Scan for the cell matching the given text and deliver its [X, Y] coordinate at center. 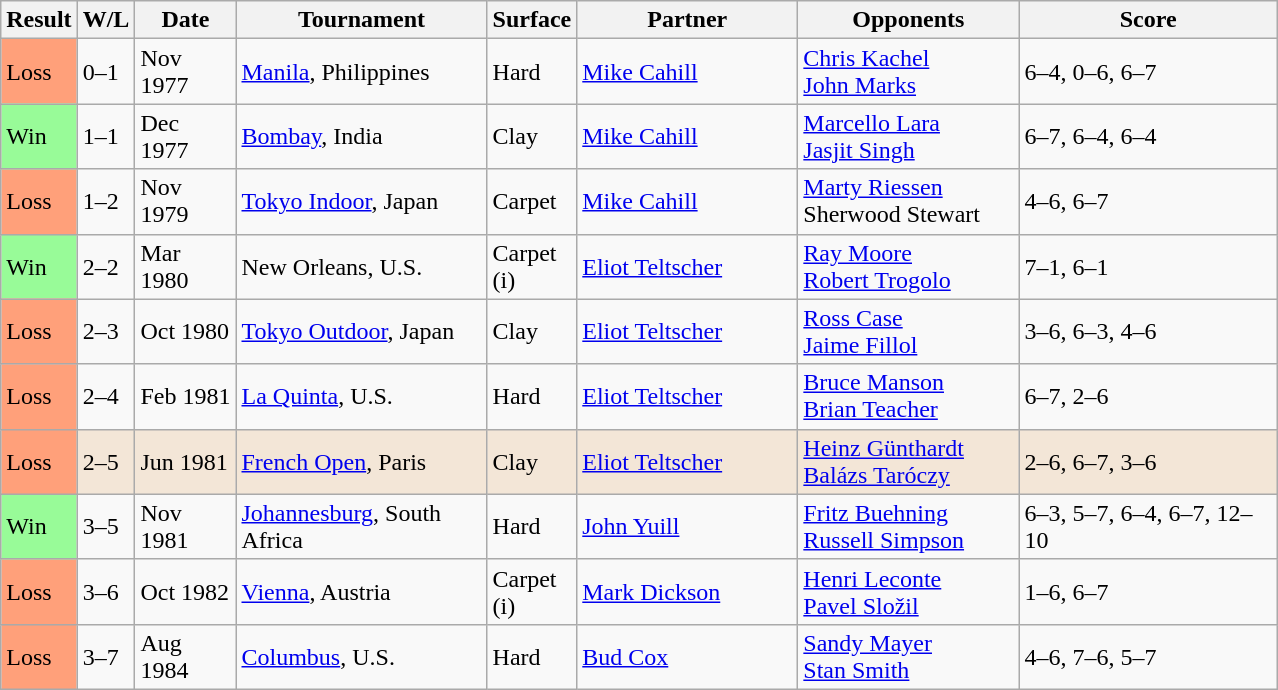
Surface [532, 20]
2–6, 6–7, 3–6 [1148, 462]
3–6, 6–3, 4–6 [1148, 332]
4–6, 6–7 [1148, 202]
Vienna, Austria [362, 592]
6–3, 5–7, 6–4, 6–7, 12–10 [1148, 526]
Mar 1980 [186, 266]
John Yuill [688, 526]
Sandy Mayer Stan Smith [908, 656]
Nov 1979 [186, 202]
Jun 1981 [186, 462]
French Open, Paris [362, 462]
Johannesburg, South Africa [362, 526]
Chris Kachel John Marks [908, 72]
2–2 [106, 266]
Marcello Lara Jasjit Singh [908, 136]
Carpet [532, 202]
Tokyo Outdoor, Japan [362, 332]
6–4, 0–6, 6–7 [1148, 72]
3–7 [106, 656]
Tournament [362, 20]
Dec 1977 [186, 136]
Date [186, 20]
3–6 [106, 592]
Bombay, India [362, 136]
Partner [688, 20]
Aug 1984 [186, 656]
Nov 1981 [186, 526]
1–1 [106, 136]
New Orleans, U.S. [362, 266]
La Quinta, U.S. [362, 396]
Ray Moore Robert Trogolo [908, 266]
Mark Dickson [688, 592]
7–1, 6–1 [1148, 266]
2–5 [106, 462]
4–6, 7–6, 5–7 [1148, 656]
6–7, 2–6 [1148, 396]
Oct 1982 [186, 592]
Henri Leconte Pavel Složil [908, 592]
Score [1148, 20]
Bruce Manson Brian Teacher [908, 396]
Opponents [908, 20]
Result [39, 20]
Oct 1980 [186, 332]
Columbus, U.S. [362, 656]
Nov 1977 [186, 72]
3–5 [106, 526]
Bud Cox [688, 656]
Ross Case Jaime Fillol [908, 332]
Marty Riessen Sherwood Stewart [908, 202]
Tokyo Indoor, Japan [362, 202]
Feb 1981 [186, 396]
W/L [106, 20]
1–6, 6–7 [1148, 592]
2–4 [106, 396]
Heinz Günthardt Balázs Taróczy [908, 462]
1–2 [106, 202]
Manila, Philippines [362, 72]
2–3 [106, 332]
Fritz Buehning Russell Simpson [908, 526]
0–1 [106, 72]
6–7, 6–4, 6–4 [1148, 136]
